Detect which cell encompasses the target text, then output its [X, Y] center coordinate. 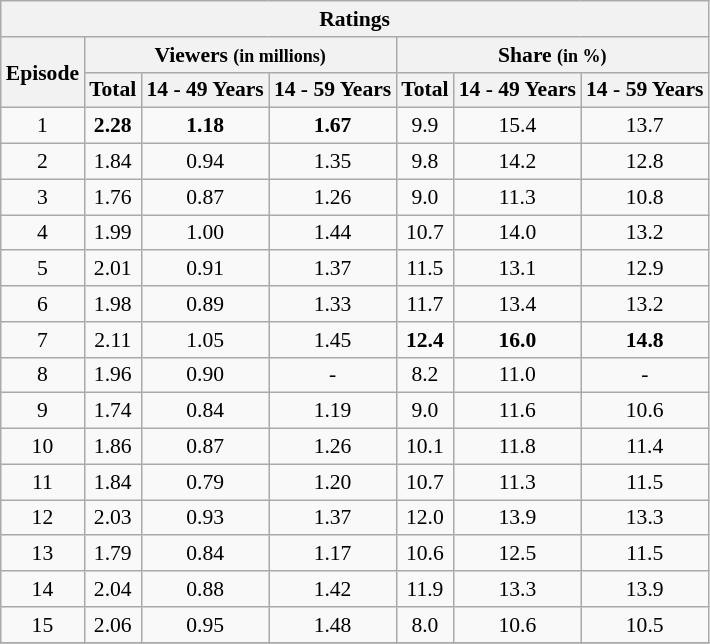
12 [42, 518]
0.93 [204, 518]
1.42 [332, 589]
Share (in %) [552, 55]
13.4 [518, 304]
1.76 [112, 197]
11.7 [424, 304]
1.99 [112, 233]
8.2 [424, 375]
1.18 [204, 126]
1.86 [112, 447]
1.20 [332, 482]
14.8 [644, 340]
9.9 [424, 126]
13.7 [644, 126]
15 [42, 625]
14.0 [518, 233]
1.05 [204, 340]
10.5 [644, 625]
8.0 [424, 625]
1.96 [112, 375]
16.0 [518, 340]
3 [42, 197]
12.5 [518, 554]
9 [42, 411]
1 [42, 126]
Ratings [355, 19]
2.11 [112, 340]
0.95 [204, 625]
0.89 [204, 304]
14 [42, 589]
8 [42, 375]
12.0 [424, 518]
2.03 [112, 518]
1.17 [332, 554]
2.01 [112, 269]
5 [42, 269]
0.94 [204, 162]
Viewers (in millions) [240, 55]
10.8 [644, 197]
13.1 [518, 269]
11 [42, 482]
7 [42, 340]
2 [42, 162]
12.8 [644, 162]
1.67 [332, 126]
1.79 [112, 554]
0.79 [204, 482]
0.90 [204, 375]
1.45 [332, 340]
1.74 [112, 411]
4 [42, 233]
1.00 [204, 233]
1.98 [112, 304]
2.04 [112, 589]
1.48 [332, 625]
10 [42, 447]
14.2 [518, 162]
1.33 [332, 304]
11.0 [518, 375]
11.8 [518, 447]
12.4 [424, 340]
11.9 [424, 589]
11.4 [644, 447]
9.8 [424, 162]
1.44 [332, 233]
10.1 [424, 447]
11.6 [518, 411]
13 [42, 554]
2.06 [112, 625]
0.91 [204, 269]
0.88 [204, 589]
2.28 [112, 126]
Episode [42, 72]
6 [42, 304]
1.19 [332, 411]
1.35 [332, 162]
15.4 [518, 126]
12.9 [644, 269]
